Capture the cell that displays the provided text and extract its [X, Y] central coordinate. 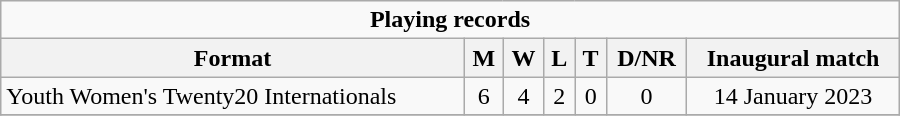
Youth Women's Twenty20 Internationals [233, 96]
W [523, 58]
14 January 2023 [793, 96]
6 [484, 96]
Inaugural match [793, 58]
M [484, 58]
2 [560, 96]
Format [233, 58]
Playing records [450, 20]
L [560, 58]
D/NR [646, 58]
T [590, 58]
4 [523, 96]
